Return (X, Y) of the center of cell containing provided text 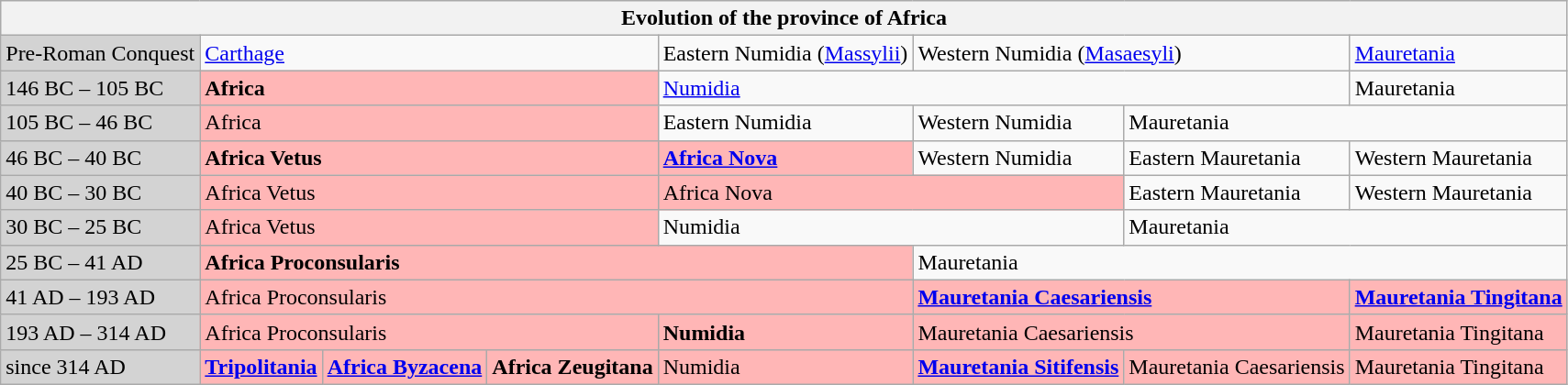
146 BC – 105 BC (101, 88)
40 BC – 30 BC (101, 192)
41 AD – 193 AD (101, 297)
Eastern Numidia (785, 123)
Western Numidia (Masaesyli) (1131, 53)
Mauretania Sitifensis (1018, 367)
Evolution of the province of Africa (784, 18)
105 BC – 46 BC (101, 123)
193 AD – 314 AD (101, 332)
Pre-Roman Conquest (101, 53)
since 314 AD (101, 367)
Africa Byzacena (405, 367)
30 BC – 25 BC (101, 227)
46 BC – 40 BC (101, 158)
Africa Zeugitana (573, 367)
Tripolitania (261, 367)
Eastern Numidia (Massylii) (785, 53)
Carthage (429, 53)
25 BC – 41 AD (101, 262)
